Return [X, Y] of the center of cell containing provided text 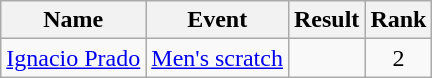
Event [218, 20]
Rank [398, 20]
Result [326, 20]
2 [398, 58]
Name [74, 20]
Ignacio Prado [74, 58]
Men's scratch [218, 58]
